Extract the [X, Y] coordinate from the center of the cell holding the provided text.  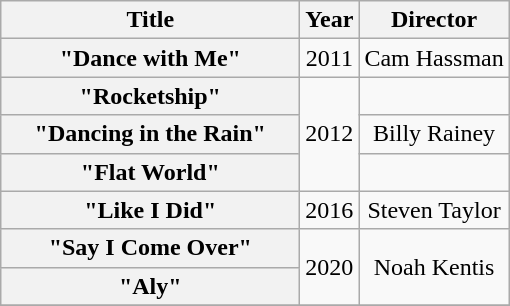
2020 [330, 267]
"Flat World" [150, 172]
"Dance with Me" [150, 58]
"Say I Come Over" [150, 248]
"Dancing in the Rain" [150, 134]
"Like I Did" [150, 210]
Billy Rainey [434, 134]
2012 [330, 134]
"Aly" [150, 286]
Noah Kentis [434, 267]
"Rocketship" [150, 96]
2016 [330, 210]
Year [330, 20]
Director [434, 20]
Cam Hassman [434, 58]
2011 [330, 58]
Steven Taylor [434, 210]
Title [150, 20]
